Locate the cell with the specified text and output its [x, y] center coordinate. 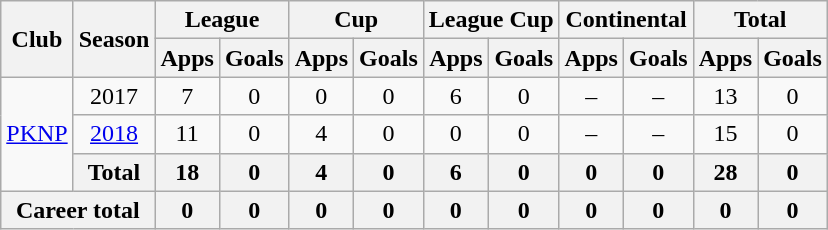
PKNP [37, 134]
Continental [626, 20]
League Cup [491, 20]
League [222, 20]
18 [187, 172]
7 [187, 96]
13 [725, 96]
28 [725, 172]
15 [725, 134]
Cup [356, 20]
Season [114, 39]
Career total [78, 210]
Club [37, 39]
11 [187, 134]
2017 [114, 96]
2018 [114, 134]
